Find where the given text appears and provide that cell's center as [x, y] coordinate. 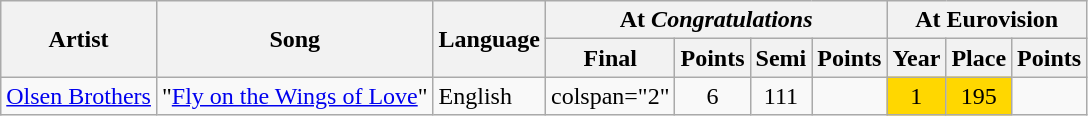
Artist [79, 39]
1 [916, 96]
Song [294, 39]
At Eurovision [987, 20]
Semi [781, 58]
195 [979, 96]
111 [781, 96]
Year [916, 58]
Final [610, 58]
Olsen Brothers [79, 96]
Place [979, 58]
"Fly on the Wings of Love" [294, 96]
At Congratulations [716, 20]
6 [712, 96]
English [489, 96]
Language [489, 39]
colspan="2" [610, 96]
